Return the [X, Y] coordinate for the center point of the cell that contains the specified text.  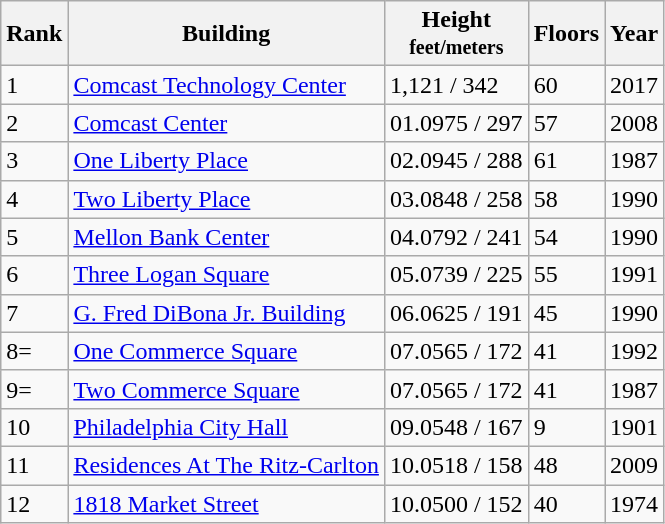
Comcast Technology Center [226, 85]
Rank [34, 34]
02.0945 / 288 [456, 161]
6 [34, 275]
2017 [634, 85]
40 [566, 503]
45 [566, 313]
7 [34, 313]
8= [34, 351]
11 [34, 465]
Two Liberty Place [226, 199]
06.0625 / 191 [456, 313]
1991 [634, 275]
1992 [634, 351]
Heightfeet/meters [456, 34]
Year [634, 34]
01.0975 / 297 [456, 123]
Philadelphia City Hall [226, 427]
Two Commerce Square [226, 389]
09.0548 / 167 [456, 427]
3 [34, 161]
48 [566, 465]
9 [566, 427]
1974 [634, 503]
Floors [566, 34]
03.0848 / 258 [456, 199]
1818 Market Street [226, 503]
One Commerce Square [226, 351]
1 [34, 85]
05.0739 / 225 [456, 275]
10.0518 / 158 [456, 465]
1901 [634, 427]
60 [566, 85]
One Liberty Place [226, 161]
04.0792 / 241 [456, 237]
12 [34, 503]
Building [226, 34]
Residences At The Ritz-Carlton [226, 465]
Three Logan Square [226, 275]
55 [566, 275]
9= [34, 389]
1,121 / 342 [456, 85]
54 [566, 237]
58 [566, 199]
2 [34, 123]
57 [566, 123]
5 [34, 237]
2009 [634, 465]
2008 [634, 123]
61 [566, 161]
10 [34, 427]
G. Fred DiBona Jr. Building [226, 313]
Mellon Bank Center [226, 237]
4 [34, 199]
Comcast Center [226, 123]
10.0500 / 152 [456, 503]
